Scan for the cell matching the given text and deliver its [X, Y] coordinate at center. 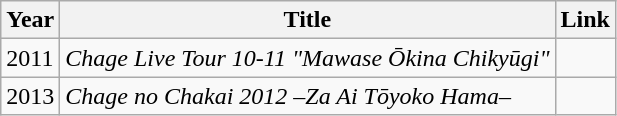
Year [30, 20]
Link [585, 20]
Title [308, 20]
Chage no Chakai 2012 –Za Ai Tōyoko Hama– [308, 96]
2011 [30, 58]
Chage Live Tour 10-11 "Mawase Ōkina Chikyūgi" [308, 58]
2013 [30, 96]
